Detect which cell encompasses the target text, then output its [x, y] center coordinate. 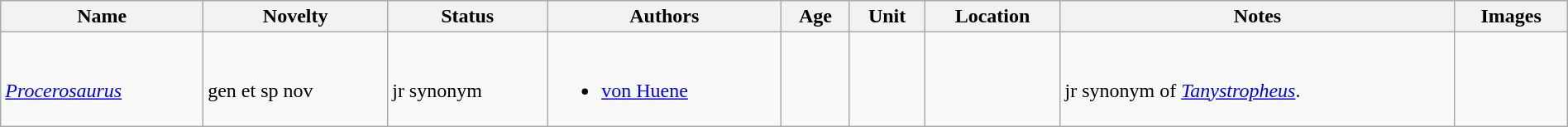
Authors [665, 17]
Images [1511, 17]
Unit [887, 17]
Procerosaurus [103, 80]
Novelty [296, 17]
jr synonym of Tanystropheus. [1257, 80]
jr synonym [468, 80]
Notes [1257, 17]
gen et sp nov [296, 80]
Status [468, 17]
Name [103, 17]
von Huene [665, 80]
Age [815, 17]
Location [992, 17]
